Locate the cell with the specified text and output its [x, y] center coordinate. 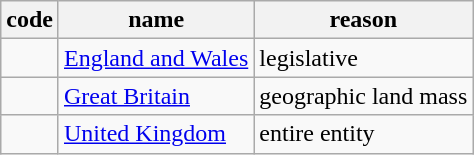
name [156, 20]
reason [364, 20]
entire entity [364, 134]
Great Britain [156, 96]
United Kingdom [156, 134]
England and Wales [156, 58]
legislative [364, 58]
code [30, 20]
geographic land mass [364, 96]
